For the text-containing cell, return its midpoint in (x, y) coordinate format. 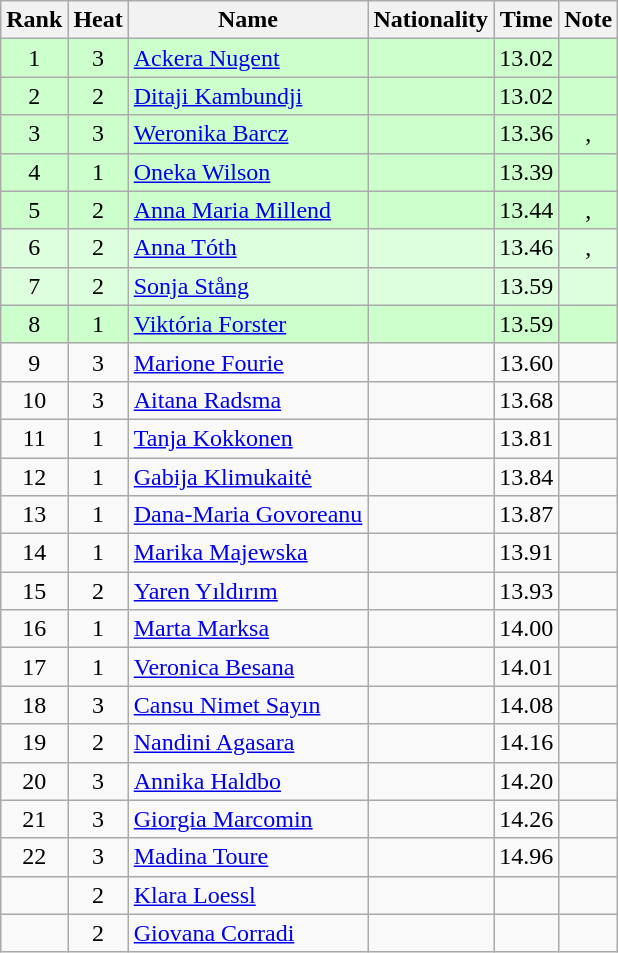
Veronica Besana (248, 667)
13.39 (526, 172)
13.81 (526, 438)
7 (34, 286)
14 (34, 553)
Gabija Klimukaitė (248, 477)
14.08 (526, 705)
Giorgia Marcomin (248, 819)
14.26 (526, 819)
Heat (98, 20)
8 (34, 324)
10 (34, 400)
Yaren Yıldırım (248, 591)
Aitana Radsma (248, 400)
Sonja Stång (248, 286)
Cansu Nimet Sayın (248, 705)
21 (34, 819)
22 (34, 857)
5 (34, 210)
Name (248, 20)
Klara Loessl (248, 895)
Anna Tóth (248, 248)
Marika Majewska (248, 553)
9 (34, 362)
Madina Toure (248, 857)
16 (34, 629)
Time (526, 20)
18 (34, 705)
Weronika Barcz (248, 134)
13 (34, 515)
15 (34, 591)
13.93 (526, 591)
Ditaji Kambundji (248, 96)
Marione Fourie (248, 362)
Note (588, 20)
14.01 (526, 667)
Anna Maria Millend (248, 210)
Nandini Agasara (248, 743)
Rank (34, 20)
11 (34, 438)
13.91 (526, 553)
20 (34, 781)
13.44 (526, 210)
Ackera Nugent (248, 58)
6 (34, 248)
14.20 (526, 781)
19 (34, 743)
17 (34, 667)
14.96 (526, 857)
Oneka Wilson (248, 172)
Dana-Maria Govoreanu (248, 515)
13.46 (526, 248)
4 (34, 172)
13.84 (526, 477)
Tanja Kokkonen (248, 438)
Marta Marksa (248, 629)
Nationality (431, 20)
13.60 (526, 362)
14.00 (526, 629)
Viktória Forster (248, 324)
12 (34, 477)
Annika Haldbo (248, 781)
13.68 (526, 400)
14.16 (526, 743)
13.36 (526, 134)
13.87 (526, 515)
Giovana Corradi (248, 933)
